Pinpoint the cell where the given text exists, returning its [x, y] midpoint coordinate. 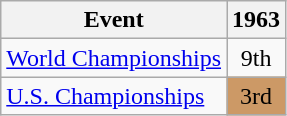
1963 [256, 20]
U.S. Championships [114, 96]
9th [256, 58]
3rd [256, 96]
World Championships [114, 58]
Event [114, 20]
